Identify which cell holds the provided text, then report its (X, Y) central coordinate. 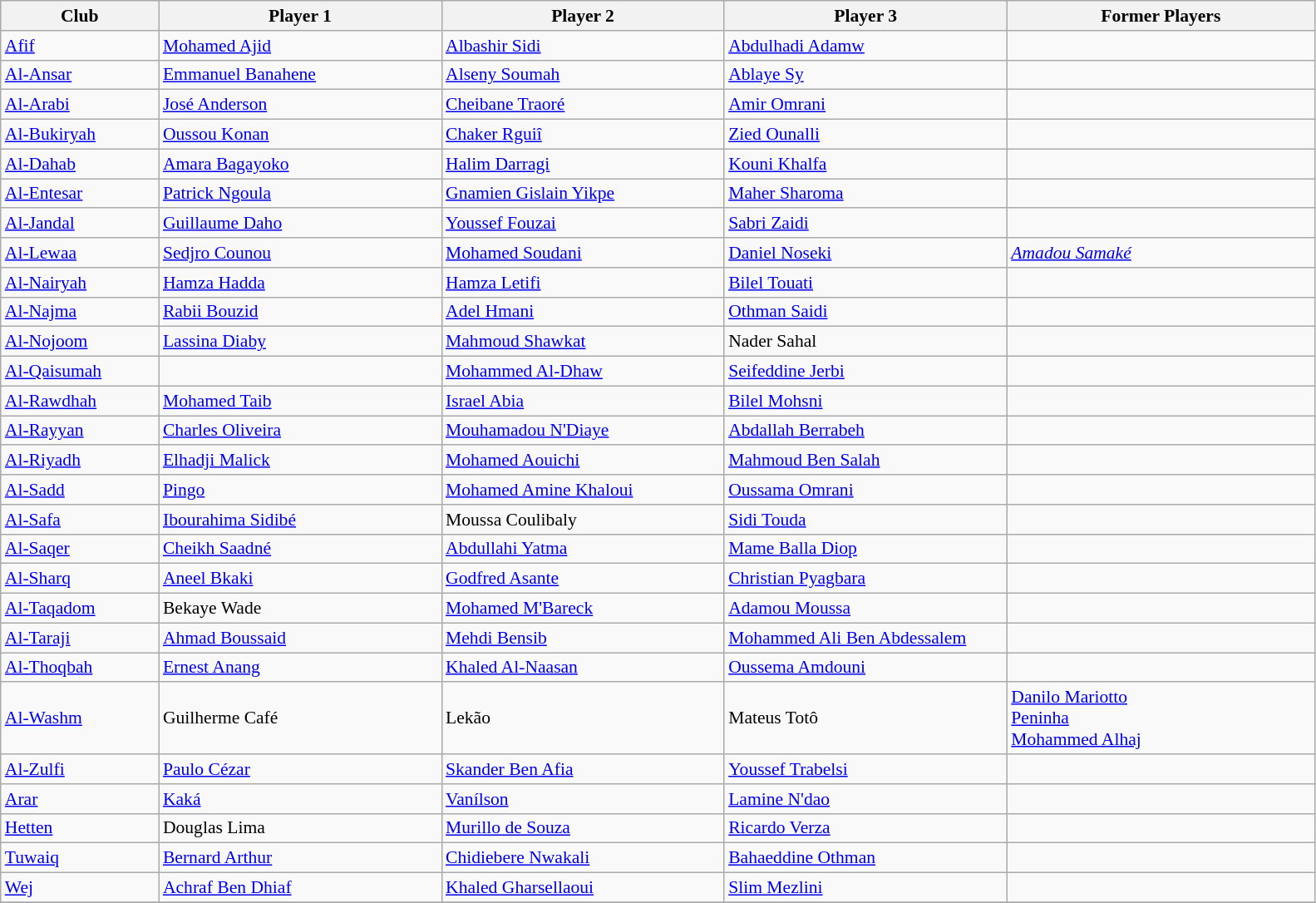
Danilo Mariotto Peninha Mohammed Alhaj (1161, 718)
Chidiebere Nwakali (583, 858)
Chaker Rguiî (583, 135)
Al-Washm (80, 718)
Al-Thoqbah (80, 668)
Othman Saidi (865, 312)
Kouni Khalfa (865, 164)
Halim Darragi (583, 164)
Arar (80, 799)
Maher Sharoma (865, 194)
Al-Jandal (80, 224)
Al-Lewaa (80, 253)
Mohammed Ali Ben Abdessalem (865, 638)
Daniel Noseki (865, 253)
Vanílson (583, 799)
Player 3 (865, 16)
Hetten (80, 828)
Abdulhadi Adamw (865, 46)
Al-Rawdhah (80, 401)
Lekão (583, 718)
Al-Ansar (80, 75)
Mohamed Aouichi (583, 461)
Youssef Trabelsi (865, 769)
Lassina Diaby (300, 342)
Youssef Fouzai (583, 224)
Israel Abia (583, 401)
Al-Nairyah (80, 283)
Emmanuel Banahene (300, 75)
Al-Najma (80, 312)
Wej (80, 888)
Ahmad Boussaid (300, 638)
Achraf Ben Dhiaf (300, 888)
Bilel Mohsni (865, 401)
Gnamien Gislain Yikpe (583, 194)
Al-Riyadh (80, 461)
Murillo de Souza (583, 828)
Ricardo Verza (865, 828)
Khaled Al-Naasan (583, 668)
Skander Ben Afia (583, 769)
Abdallah Berrabeh (865, 431)
Al-Rayyan (80, 431)
Al-Taqadom (80, 609)
Mohammed Al-Dhaw (583, 372)
Mahmoud Ben Salah (865, 461)
Oussama Omrani (865, 490)
Guillaume Daho (300, 224)
Khaled Gharsellaoui (583, 888)
Al-Zulfi (80, 769)
Seifeddine Jerbi (865, 372)
Oussou Konan (300, 135)
Adel Hmani (583, 312)
Paulo Cézar (300, 769)
Al-Qaisumah (80, 372)
Al-Entesar (80, 194)
Mohamed M'Bareck (583, 609)
Tuwaiq (80, 858)
Mohamed Taib (300, 401)
Slim Mezlini (865, 888)
Mouhamadou N'Diaye (583, 431)
Alseny Soumah (583, 75)
Al-Bukiryah (80, 135)
Ernest Anang (300, 668)
Club (80, 16)
Pingo (300, 490)
Al-Taraji (80, 638)
Elhadji Malick (300, 461)
Guilherme Café (300, 718)
Charles Oliveira (300, 431)
Al-Arabi (80, 105)
Mohamed Amine Khaloui (583, 490)
Mehdi Bensib (583, 638)
Nader Sahal (865, 342)
José Anderson (300, 105)
Cheikh Saadné (300, 549)
Mahmoud Shawkat (583, 342)
Albashir Sidi (583, 46)
Christian Pyagbara (865, 579)
Mateus Totô (865, 718)
Godfred Asante (583, 579)
Patrick Ngoula (300, 194)
Rabii Bouzid (300, 312)
Lamine N'dao (865, 799)
Mohamed Ajid (300, 46)
Sabri Zaidi (865, 224)
Kaká (300, 799)
Hamza Hadda (300, 283)
Sidi Touda (865, 520)
Bilel Touati (865, 283)
Afif (80, 46)
Amadou Samaké (1161, 253)
Hamza Letifi (583, 283)
Douglas Lima (300, 828)
Bekaye Wade (300, 609)
Moussa Coulibaly (583, 520)
Player 2 (583, 16)
Ibourahima Sidibé (300, 520)
Abdullahi Yatma (583, 549)
Amara Bagayoko (300, 164)
Al-Sadd (80, 490)
Ablaye Sy (865, 75)
Al-Sharq (80, 579)
Player 1 (300, 16)
Bernard Arthur (300, 858)
Mame Balla Diop (865, 549)
Amir Omrani (865, 105)
Cheibane Traoré (583, 105)
Al-Saqer (80, 549)
Oussema Amdouni (865, 668)
Adamou Moussa (865, 609)
Al-Safa (80, 520)
Mohamed Soudani (583, 253)
Zied Ounalli (865, 135)
Bahaeddine Othman (865, 858)
Al-Nojoom (80, 342)
Sedjro Counou (300, 253)
Aneel Bkaki (300, 579)
Former Players (1161, 16)
Al-Dahab (80, 164)
